Capture the cell that displays the provided text and extract its (X, Y) central coordinate. 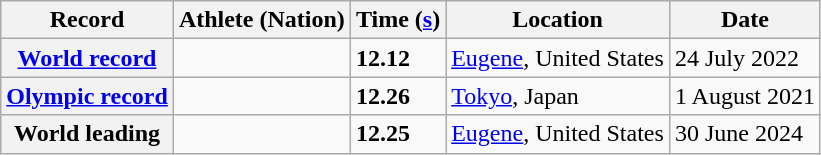
30 June 2024 (744, 134)
24 July 2022 (744, 58)
Location (558, 20)
12.12 (398, 58)
1 August 2021 (744, 96)
Record (88, 20)
Olympic record (88, 96)
12.26 (398, 96)
Time (s) (398, 20)
World leading (88, 134)
Date (744, 20)
12.25 (398, 134)
Tokyo, Japan (558, 96)
World record (88, 58)
Athlete (Nation) (262, 20)
